Capture the cell that displays the provided text and extract its (x, y) central coordinate. 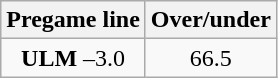
Pregame line (74, 20)
ULM –3.0 (74, 58)
Over/under (210, 20)
66.5 (210, 58)
